Scan for the cell matching the given text and deliver its [x, y] coordinate at center. 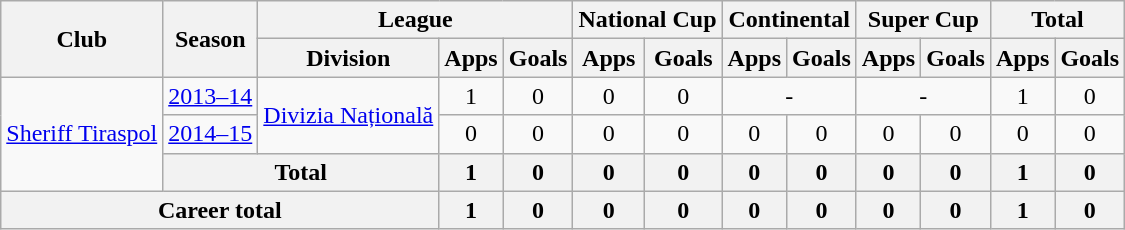
Club [82, 39]
Sheriff Tiraspol [82, 134]
Season [210, 39]
2014–15 [210, 134]
League [416, 20]
Super Cup [923, 20]
Continental [789, 20]
Career total [220, 210]
Division [348, 58]
2013–14 [210, 96]
National Cup [648, 20]
Divizia Națională [348, 115]
